Scan for the cell matching the given text and deliver its (x, y) coordinate at center. 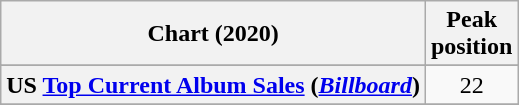
US Top Current Album Sales (Billboard) (214, 85)
Chart (2020) (214, 34)
22 (471, 85)
Peakposition (471, 34)
